Output the (X, Y) coordinate of the center of the cell containing the given text.  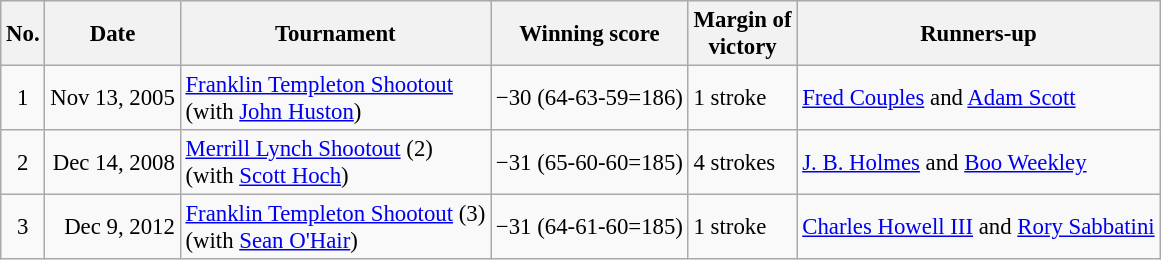
−30 (64-63-59=186) (590, 98)
Franklin Templeton Shootout (3)(with Sean O'Hair) (335, 228)
2 (23, 162)
−31 (65-60-60=185) (590, 162)
Fred Couples and Adam Scott (978, 98)
1 (23, 98)
Date (112, 34)
Charles Howell III and Rory Sabbatini (978, 228)
Winning score (590, 34)
No. (23, 34)
Dec 14, 2008 (112, 162)
Merrill Lynch Shootout (2)(with Scott Hoch) (335, 162)
3 (23, 228)
Tournament (335, 34)
Franklin Templeton Shootout(with John Huston) (335, 98)
Nov 13, 2005 (112, 98)
−31 (64-61-60=185) (590, 228)
J. B. Holmes and Boo Weekley (978, 162)
Runners-up (978, 34)
Dec 9, 2012 (112, 228)
Margin ofvictory (742, 34)
4 strokes (742, 162)
